For the text-containing cell, return its midpoint in (X, Y) coordinate format. 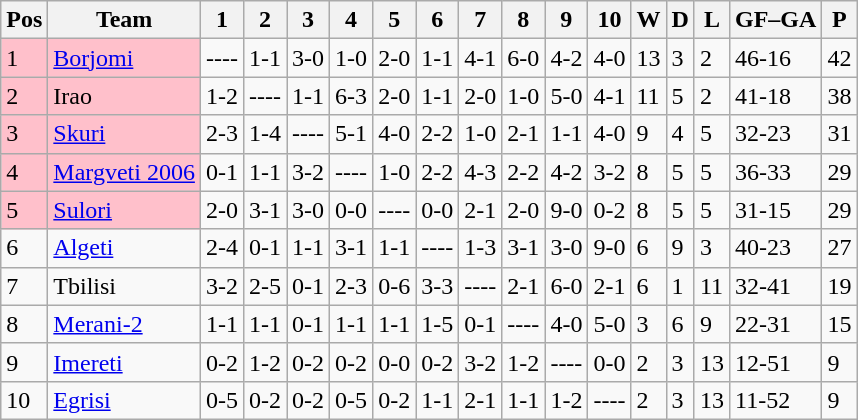
Algeti (124, 248)
Team (124, 20)
40-23 (775, 248)
15 (840, 324)
22-31 (775, 324)
GF–GA (775, 20)
Sulori (124, 210)
12-51 (775, 362)
Irao (124, 96)
32-41 (775, 286)
Borjomi (124, 58)
3-3 (438, 286)
1-5 (438, 324)
42 (840, 58)
Skuri (124, 134)
6-3 (352, 96)
Tbilisi (124, 286)
Margveti 2006 (124, 172)
11-52 (775, 400)
32-23 (775, 134)
W (648, 20)
Egrisi (124, 400)
L (712, 20)
Imereti (124, 362)
27 (840, 248)
Merani-2 (124, 324)
2-5 (264, 286)
4-3 (480, 172)
1-3 (480, 248)
D (680, 20)
36-33 (775, 172)
31 (840, 134)
1-4 (264, 134)
46-16 (775, 58)
38 (840, 96)
0-6 (394, 286)
31-15 (775, 210)
41-18 (775, 96)
Pos (24, 20)
2-4 (222, 248)
P (840, 20)
5-1 (352, 134)
19 (840, 286)
